Search for the cell housing the specified text and yield its [x, y] center coordinate. 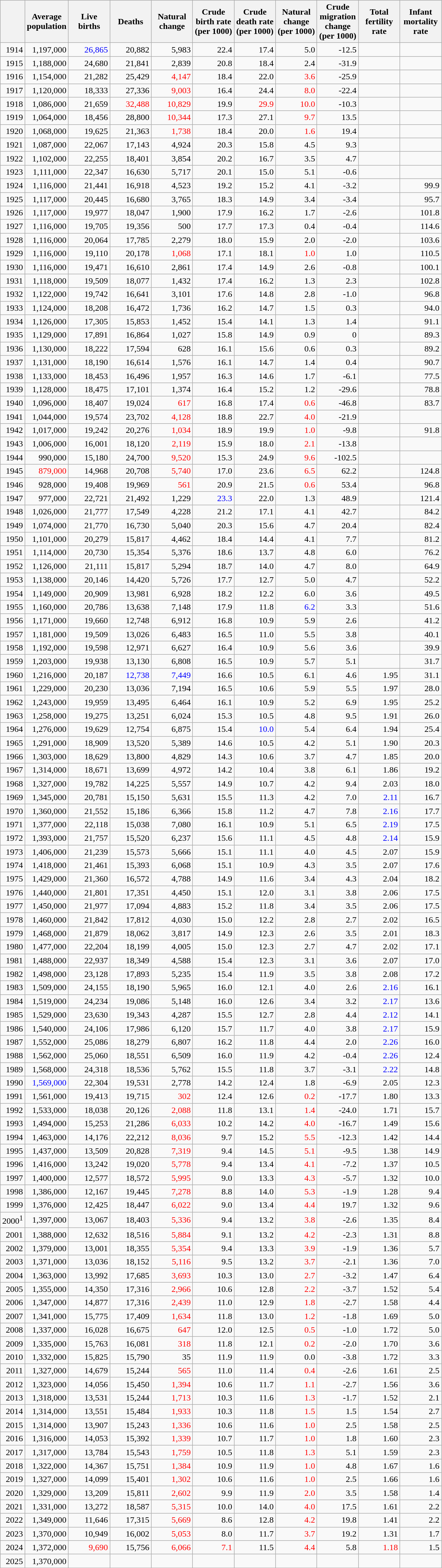
2009 [13, 1343]
1918 [13, 104]
6,464 [172, 702]
7,194 [172, 689]
1,386,000 [47, 1192]
24.4 [255, 90]
17,409 [131, 1316]
3.9 [296, 1248]
18,475 [89, 389]
16.6 [214, 675]
1,736 [172, 308]
13,551 [89, 1412]
1.91 [379, 716]
Natural change (per 1000) [296, 21]
11.2 [255, 811]
Average population [47, 21]
-16.7 [338, 1124]
5,040 [172, 525]
1971 [13, 824]
1,291,000 [47, 743]
13,699 [131, 770]
-9.8 [338, 430]
5,631 [172, 797]
1,738 [172, 131]
31.1 [421, 675]
15,150 [131, 797]
5,053 [172, 1534]
21,770 [89, 525]
1,111,000 [47, 172]
19.8 [338, 1520]
1964 [13, 729]
16,496 [131, 376]
1,339 [172, 1439]
24,700 [131, 458]
99.9 [421, 185]
3,101 [172, 294]
1934 [13, 321]
15,243 [131, 1425]
-3.4 [338, 199]
4,788 [172, 879]
1927 [13, 226]
1,429,000 [47, 879]
11.3 [255, 797]
1925 [13, 199]
18,447 [131, 1205]
1,086,000 [47, 104]
1,400,000 [47, 1178]
1,488,000 [47, 960]
2015 [13, 1425]
1938 [13, 376]
18,572 [131, 1178]
4,287 [172, 1015]
15,520 [131, 838]
7,319 [172, 1151]
18,516 [131, 1235]
9.3 [338, 145]
1,160,000 [47, 607]
2013 [13, 1398]
12,425 [89, 1205]
12,754 [131, 729]
16,002 [131, 1534]
Crude birth rate (per 1000) [214, 21]
1,562,000 [47, 1055]
2018 [13, 1466]
Total fertility rate [379, 21]
1,122,000 [47, 294]
1,318,000 [47, 1398]
1,759 [172, 1452]
1,437,000 [47, 1151]
6.2 [296, 607]
-31.9 [338, 63]
6,068 [172, 865]
13.6 [421, 1001]
17,094 [131, 906]
2,439 [172, 1303]
1945 [13, 471]
1952 [13, 566]
15,401 [131, 1479]
1985 [13, 1015]
1,101,000 [47, 539]
14,420 [131, 580]
53.4 [338, 485]
13,800 [131, 756]
2.01 [379, 933]
15,825 [89, 1357]
-22.4 [338, 90]
6,483 [172, 634]
20.4 [338, 525]
7.7 [338, 539]
78.8 [421, 389]
16,614 [131, 362]
1.42 [379, 1137]
19,715 [131, 1097]
5,235 [172, 974]
1,933 [172, 1412]
1988 [13, 1055]
2.14 [379, 838]
-13.8 [338, 444]
16,081 [131, 1343]
14,350 [89, 1289]
1,477,000 [47, 947]
1,377,000 [47, 824]
1,957 [172, 376]
-6.1 [338, 376]
16,641 [131, 294]
-17.7 [338, 1097]
15,756 [131, 1547]
2.08 [379, 974]
6,509 [172, 1055]
1,432 [172, 281]
100.1 [421, 267]
2021 [13, 1507]
1,713 [172, 1398]
19,782 [89, 784]
17,812 [131, 920]
1,302 [172, 1479]
2.11 [379, 797]
52.2 [421, 580]
2.19 [379, 824]
1.97 [379, 689]
16,572 [131, 879]
21,777 [89, 512]
16.3 [214, 376]
1,379,000 [47, 1248]
5,669 [172, 1520]
83.7 [421, 403]
21,552 [89, 811]
8.4 [421, 1220]
15,775 [89, 1316]
5,965 [172, 988]
1,498,000 [47, 974]
5,148 [172, 1001]
17,891 [89, 335]
5,884 [172, 1235]
2020 [13, 1493]
-0.6 [338, 172]
18,349 [131, 960]
1,418,000 [47, 865]
1943 [13, 444]
Natural change [172, 21]
6.9 [338, 702]
1977 [13, 906]
13,992 [89, 1275]
3,854 [172, 158]
14,053 [89, 1439]
1,388,000 [47, 1235]
1,397,000 [47, 1220]
18,038 [89, 1110]
27,336 [131, 90]
18,279 [131, 1042]
20.9 [214, 485]
15,811 [131, 1493]
16,730 [131, 525]
1.56 [379, 1384]
1984 [13, 1001]
21,282 [89, 77]
17,785 [131, 240]
48.9 [338, 498]
24,318 [89, 1069]
22,721 [89, 498]
2019 [13, 1479]
21.2 [214, 512]
20,178 [131, 254]
20,708 [131, 471]
6,120 [172, 1028]
1950 [13, 539]
1.69 [379, 1316]
2024 [13, 1547]
1921 [13, 145]
1.49 [379, 1124]
1,138,000 [47, 580]
3.2 [338, 1001]
0.5 [296, 1330]
84.2 [421, 512]
1,130,000 [47, 349]
1,133,000 [47, 376]
1930 [13, 267]
19,531 [131, 1083]
91.8 [421, 430]
2,602 [172, 1493]
1915 [13, 63]
1995 [13, 1151]
-12.5 [338, 50]
1940 [13, 403]
1929 [13, 254]
16,864 [131, 335]
19,020 [131, 1164]
18.1 [255, 254]
1,329,000 [47, 1493]
25.2 [421, 702]
16,472 [131, 308]
5,762 [172, 1069]
-29.6 [338, 389]
13,251 [131, 716]
5,717 [172, 172]
1973 [13, 852]
1967 [13, 770]
20,786 [89, 607]
928,000 [47, 485]
22,255 [89, 158]
20,279 [89, 539]
89.2 [421, 349]
21,360 [89, 879]
5,983 [172, 50]
15,853 [131, 321]
6,875 [172, 729]
561 [172, 485]
22,347 [89, 172]
13,981 [131, 593]
16,918 [131, 185]
2003 [13, 1262]
17,101 [131, 389]
18,120 [131, 444]
19,625 [89, 131]
4,462 [172, 539]
5,666 [172, 852]
13,001 [89, 1248]
19,959 [89, 702]
1949 [13, 525]
1972 [13, 838]
1932 [13, 294]
39.9 [421, 648]
5,389 [172, 743]
24,680 [89, 63]
49.5 [421, 593]
27.1 [255, 118]
17,143 [131, 145]
11.4 [255, 1370]
2,778 [172, 1083]
1,331,000 [47, 1507]
1.28 [379, 1192]
14.5 [255, 1151]
1,460,000 [47, 920]
1998 [13, 1192]
-3.8 [338, 1357]
2007 [13, 1316]
1931 [13, 281]
1,229 [172, 498]
1,568,000 [47, 1069]
1,363,000 [47, 1275]
1,393,000 [47, 838]
15,790 [131, 1357]
15,763 [89, 1343]
1970 [13, 811]
2,966 [172, 1289]
1951 [13, 553]
13,209 [89, 1493]
17,315 [131, 1520]
20,276 [131, 430]
89.3 [421, 335]
21,461 [89, 865]
1966 [13, 756]
16,675 [131, 1330]
20.8 [214, 63]
1997 [13, 1178]
1,034 [172, 430]
15,450 [131, 1384]
15,253 [89, 1124]
2006 [13, 1303]
879,000 [47, 471]
18,077 [131, 281]
3,817 [172, 933]
19,705 [89, 226]
1969 [13, 797]
1.47 [379, 1275]
19,598 [89, 648]
5,315 [172, 1507]
1,124,000 [47, 308]
5,354 [172, 1248]
1,006,000 [47, 444]
1981 [13, 960]
1954 [13, 593]
11,646 [89, 1520]
2.03 [379, 784]
17,594 [131, 349]
4,883 [172, 906]
13,495 [131, 702]
1,468,000 [47, 933]
1928 [13, 240]
2022 [13, 1520]
5,740 [172, 471]
1,450,000 [47, 906]
-24.0 [338, 1110]
4,829 [172, 756]
1,276,000 [47, 729]
-46.8 [338, 403]
1980 [13, 947]
1,068,000 [47, 131]
25,429 [131, 77]
21,659 [89, 104]
16,630 [131, 172]
2025 [13, 1561]
12,167 [89, 1192]
1961 [13, 689]
13,784 [89, 1452]
15,393 [131, 865]
28,800 [131, 118]
42.7 [338, 512]
13,026 [131, 634]
114.6 [421, 226]
1953 [13, 580]
1983 [13, 988]
76.2 [421, 553]
0.9 [296, 335]
1.38 [379, 1151]
101.8 [421, 213]
20,445 [89, 199]
-3.7 [338, 1289]
90.7 [421, 362]
19,574 [89, 417]
1,341,000 [47, 1316]
22,204 [89, 947]
7,278 [172, 1192]
28.0 [421, 689]
18,222 [89, 349]
10,949 [89, 1534]
24.9 [255, 458]
5,995 [172, 1178]
1978 [13, 920]
1.85 [379, 756]
1,416,000 [47, 1164]
1.67 [379, 1466]
1.18 [379, 1547]
102.8 [421, 281]
-0.8 [338, 267]
6,237 [172, 838]
35 [172, 1357]
1,322,000 [47, 1466]
1,102,000 [47, 158]
2008 [13, 1330]
1.37 [379, 1164]
1923 [13, 172]
24,106 [89, 1028]
1,317,000 [47, 1452]
1986 [13, 1028]
1963 [13, 716]
22.4 [214, 50]
1960 [13, 675]
0.0 [296, 1357]
1958 [13, 648]
20001 [13, 1220]
1,509,000 [47, 988]
2002 [13, 1248]
12,748 [131, 620]
1,087,000 [47, 145]
18,587 [131, 1507]
14,679 [89, 1370]
2005 [13, 1289]
18,152 [131, 1262]
4,005 [172, 947]
1,569,000 [47, 1083]
2017 [13, 1452]
1968 [13, 784]
2.12 [379, 1015]
-25.9 [338, 77]
18,403 [131, 1220]
1,332,000 [47, 1357]
-2.3 [338, 1235]
20,064 [89, 240]
19,356 [131, 226]
19,110 [89, 254]
1993 [13, 1124]
13,067 [89, 1220]
17,986 [131, 1028]
23.6 [255, 471]
-1.7 [338, 1398]
-10.3 [338, 104]
1,374 [172, 389]
1,452 [172, 321]
565 [172, 1370]
Deaths [131, 21]
0 [338, 335]
18,062 [131, 933]
1914 [13, 50]
1,552,000 [47, 1042]
24,155 [89, 988]
18,551 [131, 1055]
10,344 [172, 118]
17.2 [421, 974]
4,523 [172, 185]
9.1 [214, 1235]
22,067 [89, 145]
8.6 [214, 1520]
20,882 [131, 50]
18,456 [89, 118]
Crude death rate (per 1000) [255, 21]
1939 [13, 389]
19,343 [131, 1015]
2023 [13, 1534]
6,033 [172, 1124]
14,176 [89, 1137]
13,509 [89, 1151]
15,573 [131, 852]
1.41 [379, 1520]
10.2 [214, 1124]
1916 [13, 77]
1941 [13, 417]
1937 [13, 362]
1987 [13, 1042]
1,900 [172, 213]
15,180 [89, 458]
1,131,000 [47, 362]
5,336 [172, 1220]
1,345,000 [47, 797]
1,258,000 [47, 716]
5,116 [172, 1262]
-7.2 [338, 1164]
4,450 [172, 893]
12,971 [131, 648]
21,842 [89, 920]
12,632 [89, 1235]
1979 [13, 933]
22,937 [89, 960]
1,355,000 [47, 1289]
1959 [13, 661]
21,363 [131, 131]
2016 [13, 1439]
19,969 [131, 485]
19,660 [89, 620]
19,938 [89, 661]
Infant mortality rate [421, 21]
1,197,000 [47, 50]
14,056 [89, 1384]
24,234 [89, 1001]
31.7 [421, 661]
11.5 [255, 1547]
1,064,000 [47, 118]
32,488 [131, 104]
-102.5 [338, 458]
17,893 [131, 974]
1,335,000 [47, 1343]
19,024 [131, 403]
1,203,000 [47, 661]
18,401 [131, 158]
13.7 [255, 553]
1,027 [172, 335]
13.1 [255, 1110]
1.59 [379, 1452]
14,367 [89, 1466]
1,181,000 [47, 634]
1,120,000 [47, 90]
1,216,000 [47, 675]
14,968 [89, 471]
1956 [13, 620]
1,114,000 [47, 553]
6,627 [172, 648]
1,068 [172, 254]
2011 [13, 1370]
2004 [13, 1275]
21,757 [89, 838]
20.1 [214, 172]
6,066 [172, 1547]
77.5 [421, 376]
5,726 [172, 580]
4,147 [172, 77]
1,096,000 [47, 403]
64.9 [421, 566]
13,272 [89, 1507]
16,680 [131, 199]
647 [172, 1330]
5.8 [338, 1547]
20,909 [89, 593]
13,130 [131, 661]
628 [172, 349]
12,738 [131, 675]
1965 [13, 743]
2,861 [172, 267]
40.1 [421, 634]
19,086 [131, 1001]
1,529,000 [47, 1015]
20,146 [89, 580]
20,230 [89, 689]
19,471 [89, 267]
23.3 [214, 498]
7,449 [172, 675]
18,629 [89, 756]
19,408 [89, 485]
1996 [13, 1164]
13,907 [89, 1425]
1,347,000 [47, 1303]
1,463,000 [47, 1137]
19,742 [89, 294]
1.86 [379, 770]
1919 [13, 118]
1,128,000 [47, 389]
18,333 [89, 90]
1,017,000 [47, 430]
1,026,000 [47, 512]
1.70 [379, 1343]
1,129,000 [47, 335]
1922 [13, 158]
4,228 [172, 512]
18,047 [131, 213]
9,690 [89, 1547]
2,279 [172, 240]
21,841 [131, 63]
500 [172, 226]
17,549 [131, 512]
1994 [13, 1137]
14.3 [214, 756]
1917 [13, 90]
1,384 [172, 1466]
14,877 [89, 1303]
121.4 [421, 498]
82.4 [421, 525]
18.6 [214, 553]
4,128 [172, 417]
1982 [13, 974]
19,977 [89, 213]
15,751 [131, 1466]
1957 [13, 634]
19.4 [338, 131]
19.7 [338, 1205]
1,336 [172, 1425]
15,392 [131, 1439]
21,801 [89, 893]
22,304 [89, 1083]
21,286 [131, 1124]
29.9 [255, 104]
1,337,000 [47, 1330]
2.22 [379, 1069]
5,294 [172, 566]
1,171,000 [47, 620]
1933 [13, 308]
2.05 [379, 1083]
124.8 [421, 471]
1,576 [172, 362]
18,208 [89, 308]
2001 [13, 1235]
1946 [13, 485]
-9.5 [338, 1151]
41.2 [421, 620]
1,349,000 [47, 1520]
6,912 [172, 620]
21.5 [255, 485]
9.9 [214, 1493]
22,118 [89, 824]
15,186 [131, 811]
9,520 [172, 458]
1936 [13, 349]
1,323,000 [47, 1384]
18,199 [131, 947]
1992 [13, 1110]
1,371,000 [47, 1262]
16,610 [131, 267]
21,441 [89, 185]
1.35 [379, 1220]
1,533,000 [47, 1110]
95.7 [421, 199]
4,972 [172, 770]
13,531 [89, 1398]
18,909 [89, 743]
19,242 [89, 430]
5.3 [296, 1192]
1,149,000 [47, 593]
-12.3 [338, 1137]
1,192,000 [47, 648]
1976 [13, 893]
17,305 [89, 321]
13.5 [338, 118]
18,536 [131, 1069]
23,702 [131, 417]
12.5 [255, 1330]
25,086 [89, 1042]
20,730 [89, 553]
1,154,000 [47, 77]
18.7 [214, 566]
22,212 [131, 1137]
3,765 [172, 199]
7,080 [172, 824]
-1.8 [338, 1316]
16,028 [89, 1330]
7.1 [214, 1547]
17,351 [131, 893]
1991 [13, 1097]
7,148 [172, 607]
13,242 [89, 1164]
17,685 [131, 1275]
25.4 [421, 729]
1.71 [379, 1110]
7.8 [338, 811]
1,519,000 [47, 1001]
1,360,000 [47, 811]
51.6 [421, 607]
1942 [13, 430]
2,839 [172, 63]
9,003 [172, 90]
15,038 [131, 824]
302 [172, 1097]
2010 [13, 1357]
18,407 [89, 403]
19,629 [89, 729]
13,520 [131, 743]
1.94 [379, 729]
1944 [13, 458]
8,036 [172, 1137]
13,638 [131, 607]
1962 [13, 702]
1.66 [379, 1479]
1947 [13, 498]
6,024 [172, 716]
1,118,000 [47, 281]
4,924 [172, 145]
4,030 [172, 920]
16,001 [89, 444]
1935 [13, 335]
21,879 [89, 933]
318 [172, 1343]
19,445 [131, 1192]
1,634 [172, 1316]
22.7 [255, 417]
6,808 [172, 661]
5,557 [172, 784]
12,577 [89, 1178]
110.5 [421, 254]
21,977 [89, 906]
20.2 [214, 158]
1920 [13, 131]
23,630 [89, 1015]
3,693 [172, 1275]
1926 [13, 213]
19,275 [89, 716]
5,376 [172, 553]
19,413 [89, 1097]
1924 [13, 185]
1,394 [172, 1384]
1,540,000 [47, 1028]
-5.7 [338, 1178]
26,865 [89, 50]
2.04 [379, 879]
14,099 [89, 1479]
5,778 [172, 1164]
2014 [13, 1412]
18.9 [214, 430]
1,243,000 [47, 702]
1,316,000 [47, 1439]
2,088 [172, 1110]
617 [172, 403]
14,225 [131, 784]
1.90 [379, 743]
1,044,000 [47, 417]
1948 [13, 512]
18,355 [131, 1248]
1,376,000 [47, 1205]
1.1 [296, 1384]
4.6 [338, 675]
18,453 [89, 376]
1,303,000 [47, 756]
1990 [13, 1083]
21,492 [131, 498]
-2.1 [338, 1262]
6,022 [172, 1205]
94.0 [421, 308]
5.6 [296, 648]
18,671 [89, 770]
81.2 [421, 539]
10,829 [172, 104]
-6.9 [338, 1083]
103.6 [421, 240]
21,239 [89, 852]
1,074,000 [47, 525]
10.4 [255, 770]
26.0 [421, 716]
1.80 [379, 1097]
1.60 [379, 1439]
990,000 [47, 458]
-3.1 [338, 1069]
4,588 [172, 960]
1,188,000 [47, 63]
1,406,000 [47, 852]
-21.9 [338, 417]
1.54 [379, 1412]
15,543 [131, 1452]
6,807 [172, 1042]
20,781 [89, 797]
1975 [13, 879]
5.2 [296, 702]
1955 [13, 607]
1,561,000 [47, 1097]
20,126 [131, 1110]
91.1 [421, 321]
Crude migration change (per 1000) [338, 21]
1,229,000 [47, 689]
20,828 [131, 1151]
1974 [13, 865]
18.8 [214, 417]
Live births [89, 21]
6,366 [172, 811]
1,440,000 [47, 893]
23,128 [89, 974]
2012 [13, 1384]
20,187 [89, 675]
1999 [13, 1205]
62.2 [338, 471]
12.9 [255, 1303]
21,111 [89, 566]
25,060 [89, 1055]
15,354 [131, 553]
6,928 [172, 593]
1989 [13, 1069]
1,372,000 [47, 1547]
977,000 [47, 498]
2,119 [172, 444]
15,484 [131, 1412]
1,494,000 [47, 1124]
2.4 [296, 63]
